Return the (x, y) coordinate for the center point of the cell that contains the specified text.  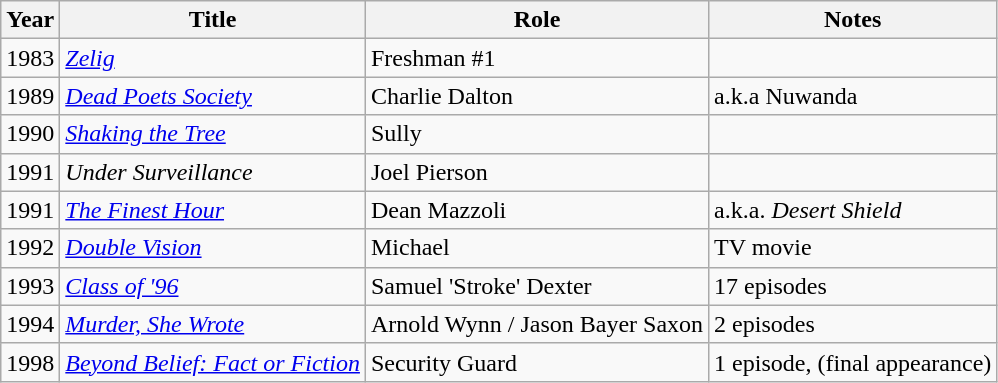
Samuel 'Stroke' Dexter (536, 286)
Class of '96 (213, 286)
а.k.a Nuwanda (853, 96)
Notes (853, 20)
1990 (30, 134)
Zelig (213, 58)
The Finest Hour (213, 210)
1998 (30, 362)
Double Vision (213, 248)
Year (30, 20)
Murder, She Wrote (213, 324)
Dean Mazzoli (536, 210)
Joel Pierson (536, 172)
Shaking the Tree (213, 134)
Security Guard (536, 362)
Michael (536, 248)
1 episode, (final appearance) (853, 362)
2 episodes (853, 324)
Beyond Belief: Fact or Fiction (213, 362)
Dead Poets Society (213, 96)
Role (536, 20)
a.k.a. Desert Shield (853, 210)
Title (213, 20)
Charlie Dalton (536, 96)
Under Surveillance (213, 172)
1989 (30, 96)
1992 (30, 248)
Freshman #1 (536, 58)
17 episodes (853, 286)
1983 (30, 58)
1994 (30, 324)
TV movie (853, 248)
1993 (30, 286)
Arnold Wynn / Jason Bayer Saxon (536, 324)
Sully (536, 134)
